Capture the cell that displays the provided text and extract its [X, Y] central coordinate. 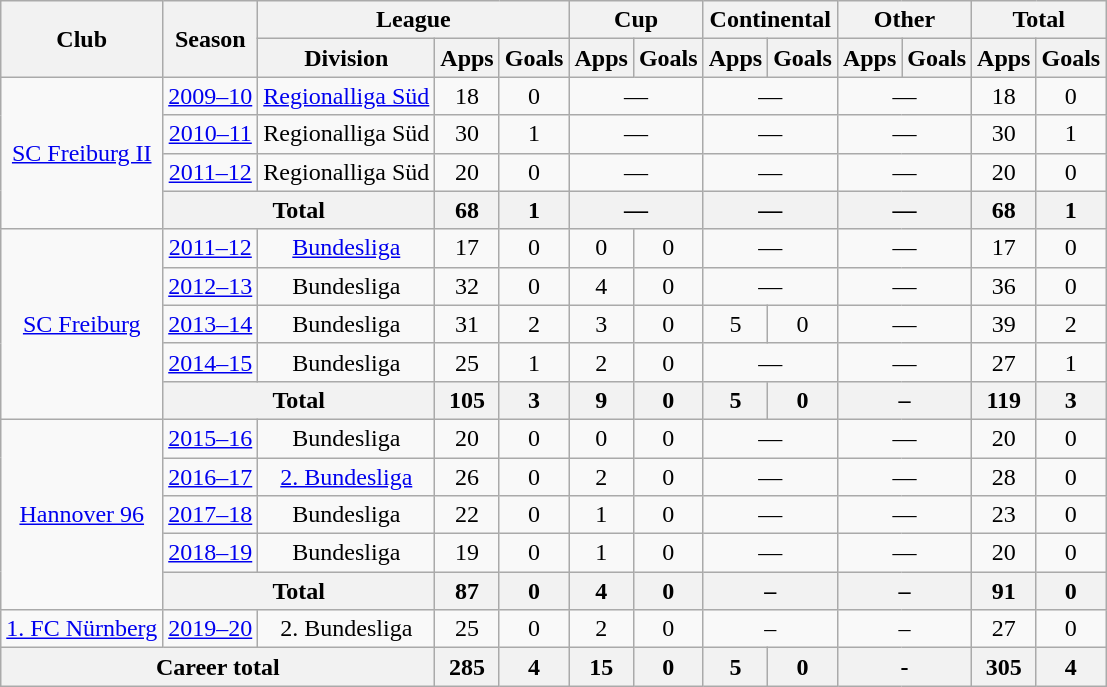
1. FC Nürnberg [82, 629]
Season [210, 39]
2012–13 [210, 286]
2015–16 [210, 438]
285 [467, 667]
91 [1004, 591]
2010–11 [210, 134]
Hannover 96 [82, 514]
105 [467, 400]
- [904, 667]
2016–17 [210, 477]
305 [1004, 667]
26 [467, 477]
2019–20 [210, 629]
Club [82, 39]
Career total [218, 667]
87 [467, 591]
2009–10 [210, 96]
2018–19 [210, 553]
28 [1004, 477]
36 [1004, 286]
23 [1004, 515]
2017–18 [210, 515]
League [414, 20]
2013–14 [210, 324]
Division [346, 58]
22 [467, 515]
2014–15 [210, 362]
SC Freiburg II [82, 153]
Continental [770, 20]
Cup [636, 20]
31 [467, 324]
SC Freiburg [82, 324]
32 [467, 286]
9 [601, 400]
19 [467, 553]
Other [904, 20]
39 [1004, 324]
15 [601, 667]
119 [1004, 400]
